Search for the cell housing the specified text and yield its (x, y) center coordinate. 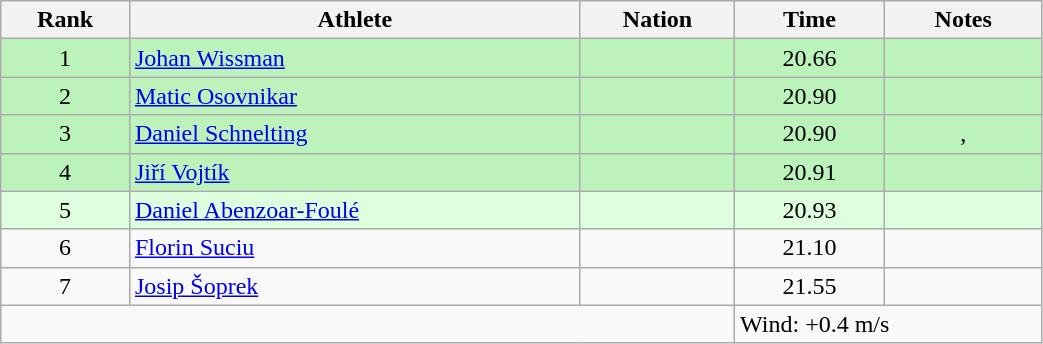
Jiří Vojtík (354, 172)
1 (66, 58)
20.93 (810, 210)
Time (810, 20)
21.10 (810, 248)
Daniel Abenzoar-Foulé (354, 210)
3 (66, 134)
20.66 (810, 58)
Daniel Schnelting (354, 134)
20.91 (810, 172)
Johan Wissman (354, 58)
2 (66, 96)
Josip Šoprek (354, 286)
21.55 (810, 286)
Nation (657, 20)
Florin Suciu (354, 248)
Rank (66, 20)
Athlete (354, 20)
4 (66, 172)
5 (66, 210)
, (963, 134)
Matic Osovnikar (354, 96)
7 (66, 286)
Notes (963, 20)
6 (66, 248)
Wind: +0.4 m/s (888, 324)
